Identify which cell holds the provided text, then report its [X, Y] central coordinate. 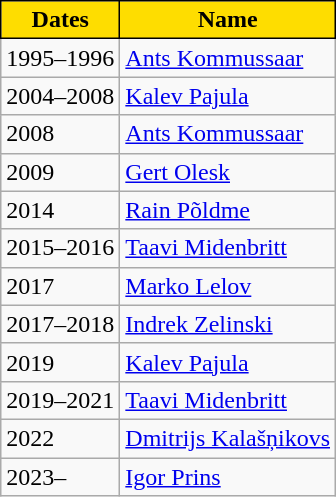
Igor Prins [228, 477]
Marko Lelov [228, 286]
Indrek Zelinski [228, 324]
2008 [60, 134]
2004–2008 [60, 96]
2019 [60, 362]
Dates [60, 20]
Dmitrijs Kalašņikovs [228, 438]
Name [228, 20]
Gert Olesk [228, 172]
Rain Põldme [228, 210]
2014 [60, 210]
2017 [60, 286]
2017–2018 [60, 324]
2023– [60, 477]
1995–1996 [60, 58]
2009 [60, 172]
2022 [60, 438]
2015–2016 [60, 248]
2019–2021 [60, 400]
